Return [X, Y] of the center of cell containing provided text 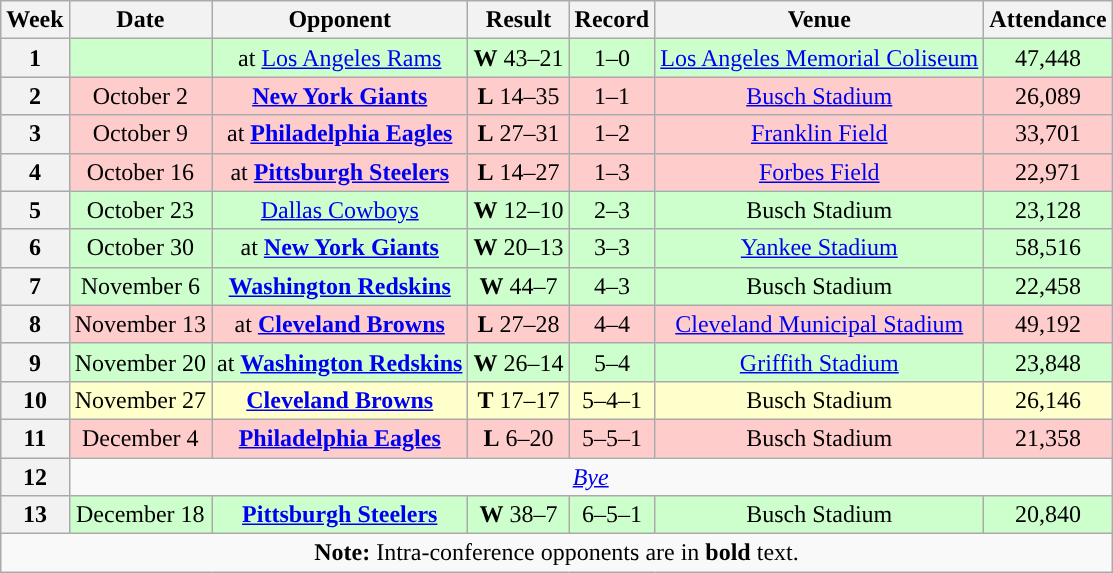
49,192 [1048, 324]
2 [35, 96]
Week [35, 20]
33,701 [1048, 134]
5 [35, 210]
L 14–27 [518, 172]
W 12–10 [518, 210]
21,358 [1048, 438]
at Pittsburgh Steelers [340, 172]
at New York Giants [340, 248]
L 27–31 [518, 134]
December 4 [140, 438]
November 27 [140, 400]
at Los Angeles Rams [340, 58]
Los Angeles Memorial Coliseum [820, 58]
22,971 [1048, 172]
Dallas Cowboys [340, 210]
Opponent [340, 20]
13 [35, 515]
T 17–17 [518, 400]
22,458 [1048, 286]
December 18 [140, 515]
20,840 [1048, 515]
at Cleveland Browns [340, 324]
58,516 [1048, 248]
4 [35, 172]
9 [35, 362]
12 [35, 477]
November 6 [140, 286]
Attendance [1048, 20]
Philadelphia Eagles [340, 438]
W 26–14 [518, 362]
Venue [820, 20]
47,448 [1048, 58]
26,146 [1048, 400]
Bye [590, 477]
Cleveland Municipal Stadium [820, 324]
5–4 [612, 362]
6 [35, 248]
23,128 [1048, 210]
Washington Redskins [340, 286]
October 16 [140, 172]
Forbes Field [820, 172]
October 30 [140, 248]
W 43–21 [518, 58]
Note: Intra-conference opponents are in bold text. [556, 553]
4–3 [612, 286]
W 20–13 [518, 248]
Record [612, 20]
1–3 [612, 172]
23,848 [1048, 362]
1 [35, 58]
October 23 [140, 210]
Pittsburgh Steelers [340, 515]
October 9 [140, 134]
1–2 [612, 134]
November 13 [140, 324]
5–4–1 [612, 400]
Griffith Stadium [820, 362]
W 44–7 [518, 286]
11 [35, 438]
Result [518, 20]
3 [35, 134]
5–5–1 [612, 438]
8 [35, 324]
1–0 [612, 58]
November 20 [140, 362]
L 14–35 [518, 96]
October 2 [140, 96]
Date [140, 20]
4–4 [612, 324]
1–1 [612, 96]
at Philadelphia Eagles [340, 134]
L 27–28 [518, 324]
L 6–20 [518, 438]
New York Giants [340, 96]
at Washington Redskins [340, 362]
Cleveland Browns [340, 400]
2–3 [612, 210]
26,089 [1048, 96]
10 [35, 400]
7 [35, 286]
Yankee Stadium [820, 248]
3–3 [612, 248]
6–5–1 [612, 515]
W 38–7 [518, 515]
Franklin Field [820, 134]
